Provide the (x, y) coordinate of the cell's center where the given text is located.  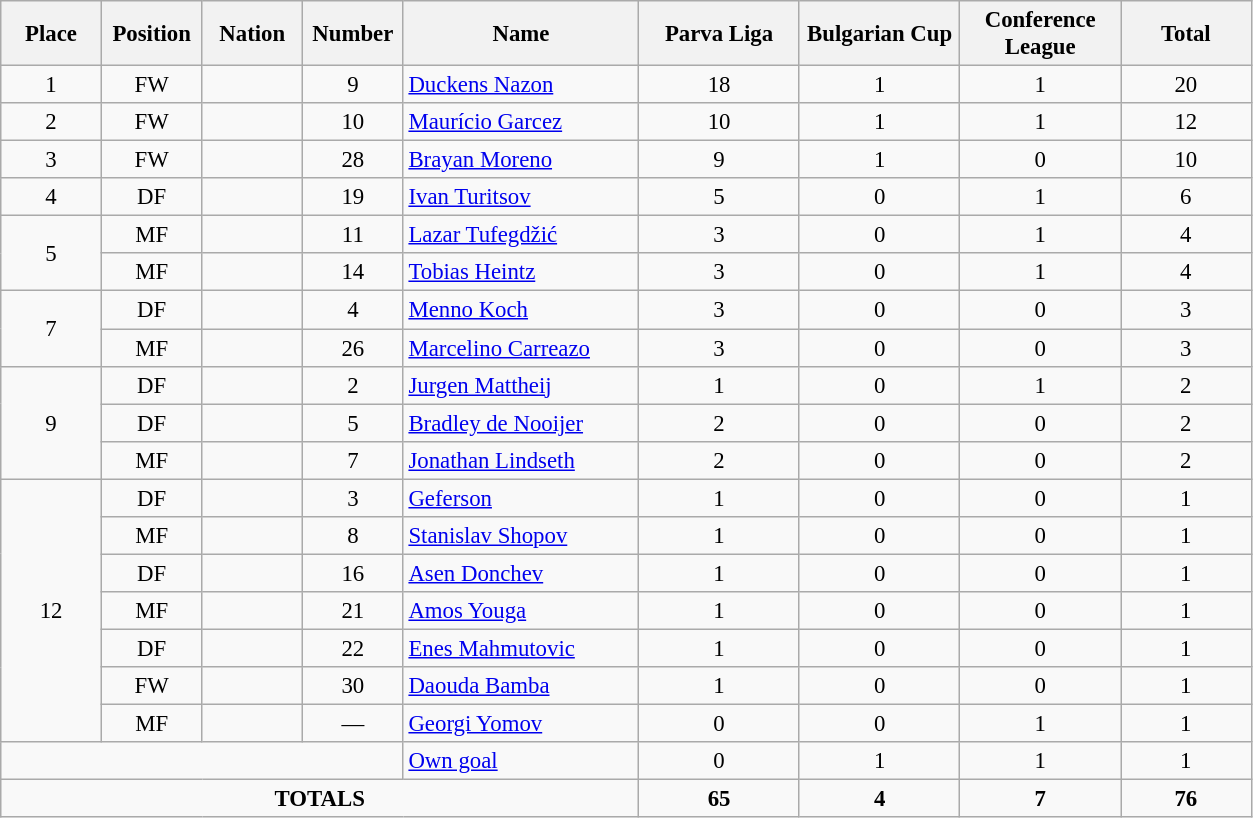
Georgi Yomov (521, 724)
14 (354, 273)
21 (354, 611)
Jurgen Mattheij (521, 385)
Bulgarian Cup (880, 34)
Duckens Nazon (521, 85)
76 (1186, 799)
Parva Liga (720, 34)
20 (1186, 85)
19 (354, 197)
6 (1186, 197)
Brayan Moreno (521, 160)
22 (354, 648)
Name (521, 34)
Ivan Turitsov (521, 197)
Maurício Garcez (521, 122)
Nation (252, 34)
Amos Youga (521, 611)
Jonathan Lindseth (521, 460)
Number (354, 34)
Lazar Tufegdžić (521, 235)
Position (152, 34)
Own goal (521, 761)
16 (354, 573)
Total (1186, 34)
Place (52, 34)
18 (720, 85)
65 (720, 799)
Bradley de Nooijer (521, 423)
Conference League (1040, 34)
28 (354, 160)
— (354, 724)
Marcelino Carreazo (521, 348)
11 (354, 235)
Geferson (521, 498)
TOTALS (320, 799)
26 (354, 348)
Enes Mahmutovic (521, 648)
Menno Koch (521, 310)
Tobias Heintz (521, 273)
Daouda Bamba (521, 686)
8 (354, 536)
Asen Donchev (521, 573)
Stanislav Shopov (521, 536)
30 (354, 686)
